Search for the cell housing the specified text and yield its (X, Y) center coordinate. 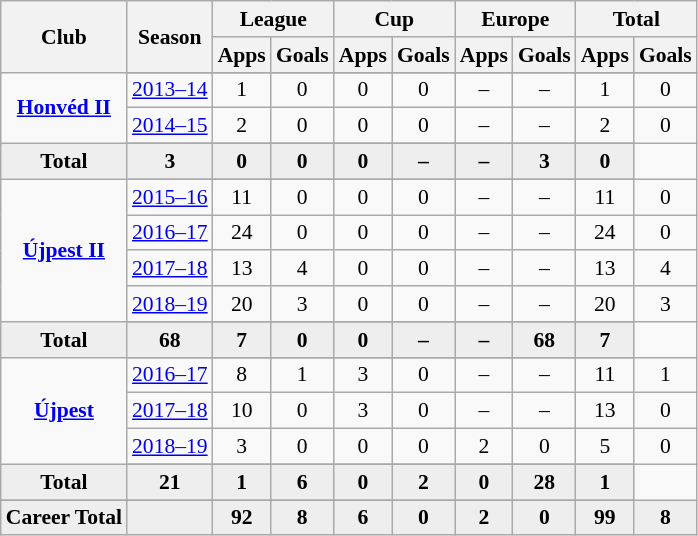
Cup (394, 19)
Újpest II (64, 250)
Club (64, 36)
21 (170, 482)
Europe (516, 19)
2014–15 (170, 126)
Career Total (64, 518)
99 (605, 518)
2013–14 (170, 90)
92 (242, 518)
Season (170, 36)
5 (605, 447)
League (274, 19)
10 (242, 411)
28 (544, 482)
Honvéd II (64, 108)
2015–16 (170, 197)
Újpest (64, 410)
